Identify which cell holds the provided text, then report its (x, y) central coordinate. 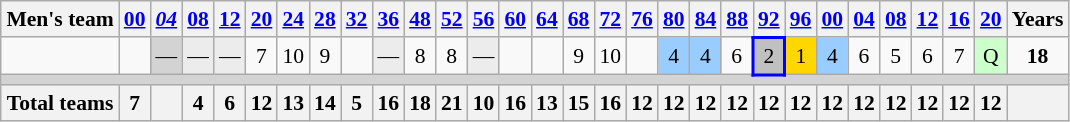
21 (452, 104)
28 (325, 19)
52 (452, 19)
68 (579, 19)
24 (293, 19)
2 (769, 56)
56 (484, 19)
76 (642, 19)
14 (325, 104)
Years (1038, 19)
Q (991, 56)
84 (706, 19)
60 (515, 19)
92 (769, 19)
15 (579, 104)
36 (388, 19)
Men's team (60, 19)
Total teams (60, 104)
1 (801, 56)
88 (737, 19)
48 (420, 19)
32 (357, 19)
80 (674, 19)
96 (801, 19)
64 (547, 19)
72 (610, 19)
